From the cell containing the given text, extract its center point as [X, Y] coordinate. 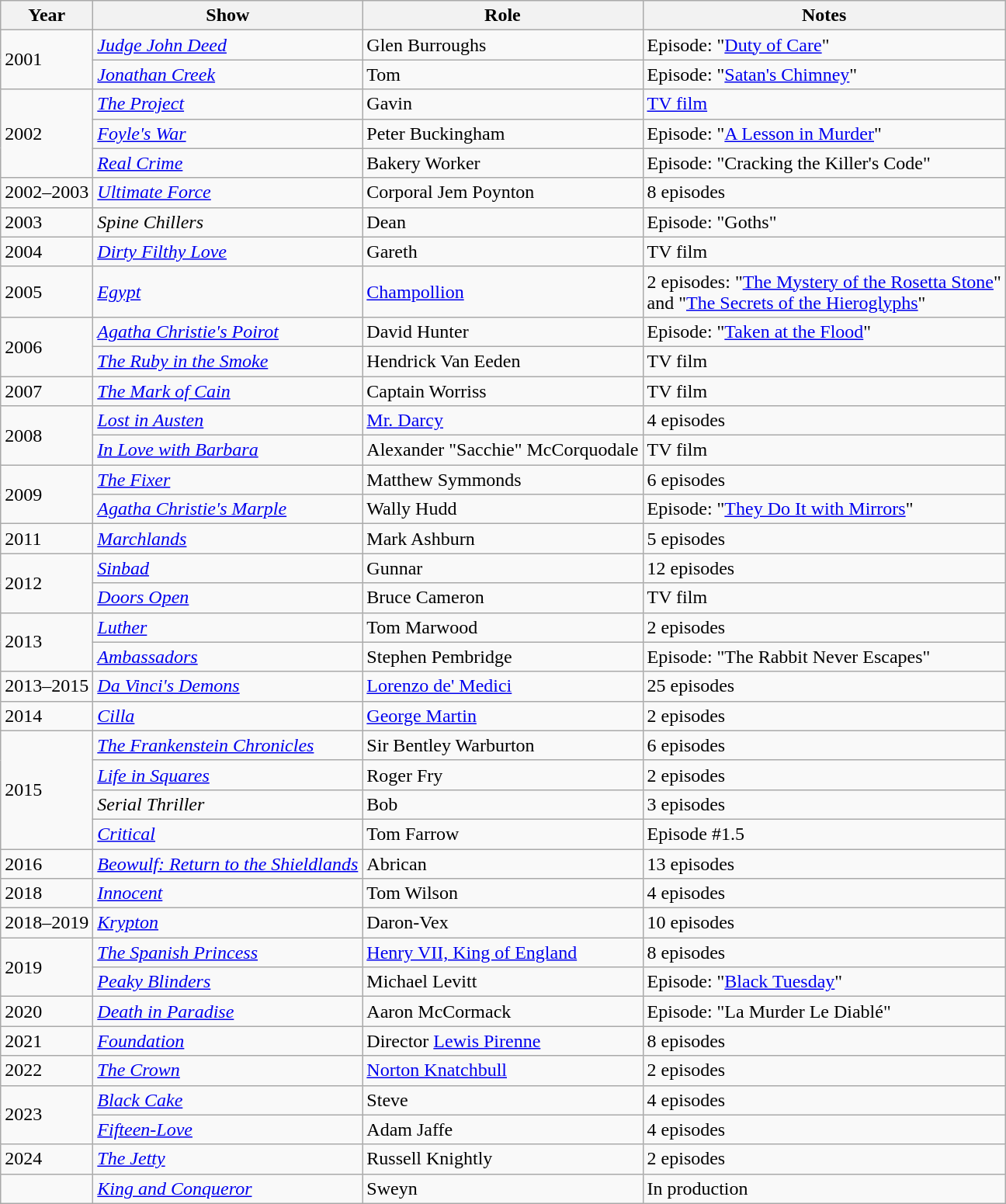
Tom [503, 75]
Foundation [228, 1041]
Roger Fry [503, 775]
Dirty Filthy Love [228, 252]
Life in Squares [228, 775]
2020 [47, 1011]
2004 [47, 252]
Episode: "La Murder Le Diablé" [824, 1011]
Peter Buckingham [503, 134]
The Frankenstein Chronicles [228, 745]
Glen Burroughs [503, 45]
The Spanish Princess [228, 952]
2001 [47, 60]
Episode: "A Lesson in Murder" [824, 134]
Judge John Deed [228, 45]
Role [503, 16]
Alexander "Sacchie" McCorquodale [503, 450]
25 episodes [824, 686]
10 episodes [824, 923]
Da Vinci's Demons [228, 686]
2013 [47, 642]
The Mark of Cain [228, 390]
George Martin [503, 716]
Henry VII, King of England [503, 952]
2011 [47, 539]
2018–2019 [47, 923]
Episode: "Satan's Chimney" [824, 75]
2019 [47, 967]
Mark Ashburn [503, 539]
Daron-Vex [503, 923]
Sinbad [228, 568]
The Ruby in the Smoke [228, 361]
2006 [47, 346]
David Hunter [503, 331]
Matthew Symmonds [503, 480]
Steve [503, 1100]
Serial Thriller [228, 804]
Captain Worriss [503, 390]
Peaky Blinders [228, 982]
2009 [47, 494]
The Fixer [228, 480]
2012 [47, 583]
Notes [824, 16]
Year [47, 16]
2022 [47, 1070]
2014 [47, 716]
Champollion [503, 292]
2013–2015 [47, 686]
King and Conqueror [228, 1188]
Real Crime [228, 163]
2018 [47, 893]
Mr. Darcy [503, 421]
Norton Knatchbull [503, 1070]
Bob [503, 804]
Show [228, 16]
2002–2003 [47, 193]
Dean [503, 222]
3 episodes [824, 804]
12 episodes [824, 568]
Hendrick Van Eeden [503, 361]
Marchlands [228, 539]
Tom Wilson [503, 893]
Episode: "Duty of Care" [824, 45]
2016 [47, 864]
Director Lewis Pirenne [503, 1041]
Michael Levitt [503, 982]
Egypt [228, 292]
Tom Marwood [503, 627]
Beowulf: Return to the Shieldlands [228, 864]
2008 [47, 435]
5 episodes [824, 539]
2021 [47, 1041]
Wally Hudd [503, 509]
Episode: "Cracking the Killer's Code" [824, 163]
Black Cake [228, 1100]
2015 [47, 789]
Krypton [228, 923]
Tom Farrow [503, 834]
2003 [47, 222]
Ambassadors [228, 657]
The Project [228, 104]
Lost in Austen [228, 421]
Doors Open [228, 598]
Gareth [503, 252]
2024 [47, 1159]
2023 [47, 1115]
2002 [47, 134]
Spine Chillers [228, 222]
Abrican [503, 864]
Episode: "They Do It with Mirrors" [824, 509]
In Love with Barbara [228, 450]
Stephen Pembridge [503, 657]
Jonathan Creek [228, 75]
Bakery Worker [503, 163]
Episode: "Goths" [824, 222]
Gavin [503, 104]
Episode: "The Rabbit Never Escapes" [824, 657]
In production [824, 1188]
Corporal Jem Poynton [503, 193]
Episode: "Black Tuesday" [824, 982]
Agatha Christie's Marple [228, 509]
Episode #1.5 [824, 834]
2005 [47, 292]
Episode: "Taken at the Flood" [824, 331]
Critical [228, 834]
13 episodes [824, 864]
Ultimate Force [228, 193]
Fifteen-Love [228, 1129]
Sweyn [503, 1188]
Adam Jaffe [503, 1129]
The Crown [228, 1070]
Sir Bentley Warburton [503, 745]
2 episodes: "The Mystery of the Rosetta Stone"and "The Secrets of the Hieroglyphs" [824, 292]
The Jetty [228, 1159]
Gunnar [503, 568]
Aaron McCormack [503, 1011]
Death in Paradise [228, 1011]
2007 [47, 390]
Innocent [228, 893]
Foyle's War [228, 134]
Russell Knightly [503, 1159]
Bruce Cameron [503, 598]
Cilla [228, 716]
Agatha Christie's Poirot [228, 331]
Luther [228, 627]
Lorenzo de' Medici [503, 686]
